For the text-containing cell, return its midpoint in [X, Y] coordinate format. 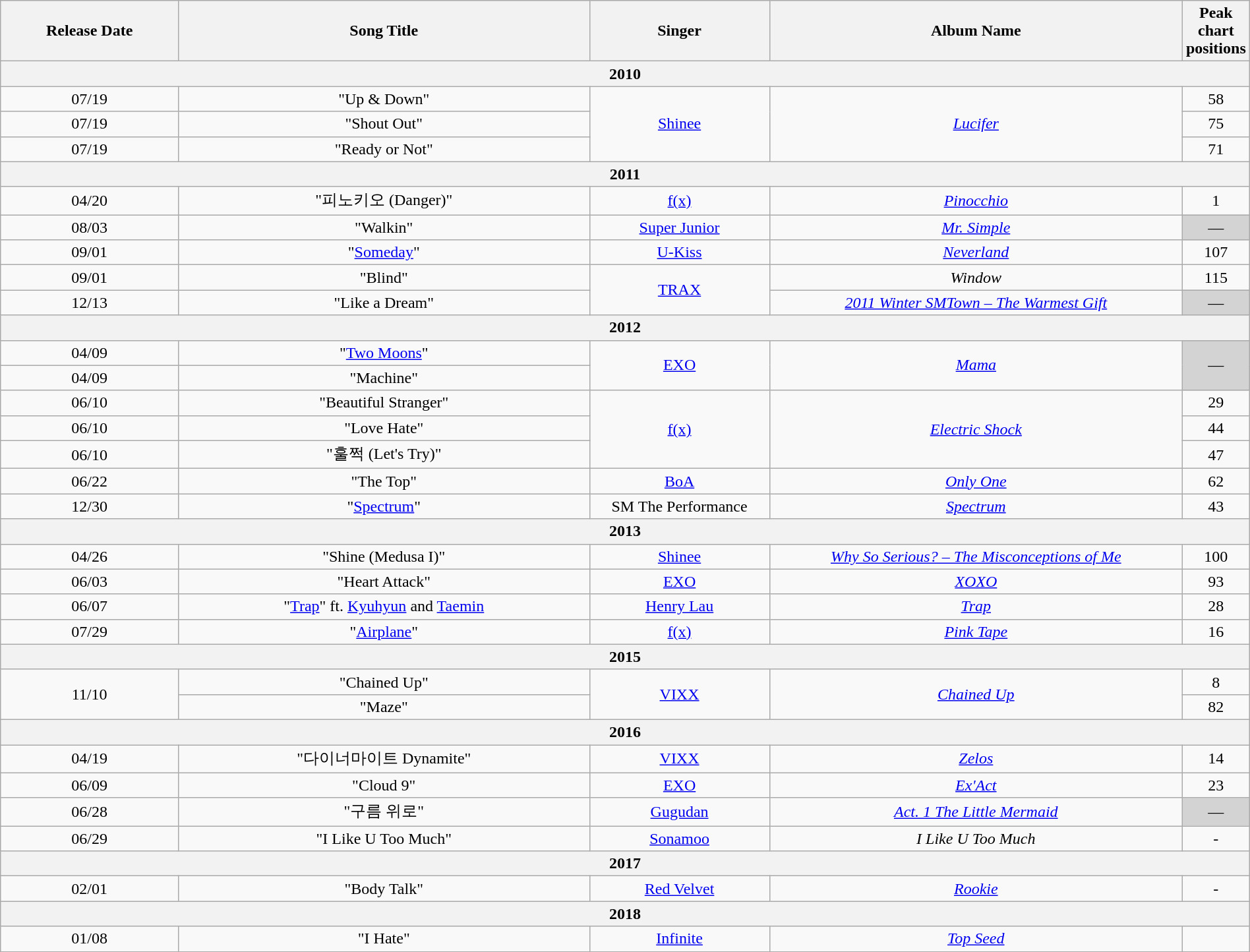
08/03 [90, 227]
"Shine (Medusa I)" [384, 556]
06/03 [90, 581]
Super Junior [679, 227]
"Beautiful Stranger" [384, 403]
2010 [625, 74]
02/01 [90, 889]
"Love Hate" [384, 428]
11/10 [90, 694]
"I Hate" [384, 939]
2011 Winter SMTown – The Warmest Gift [976, 303]
28 [1216, 607]
Window [976, 278]
107 [1216, 253]
"훌쩍 (Let's Try)" [384, 455]
"Blind" [384, 278]
"Machine" [384, 378]
BoA [679, 481]
Release Date [90, 31]
I Like U Too Much [976, 839]
Spectrum [976, 506]
Gugudan [679, 812]
Why So Serious? – The Misconceptions of Me [976, 556]
82 [1216, 707]
"Up & Down" [384, 99]
44 [1216, 428]
47 [1216, 455]
04/19 [90, 759]
Pink Tape [976, 632]
"피노키오 (Danger)" [384, 200]
Chained Up [976, 694]
12/30 [90, 506]
Neverland [976, 253]
2017 [625, 864]
62 [1216, 481]
Rookie [976, 889]
2016 [625, 732]
"Cloud 9" [384, 785]
07/29 [90, 632]
71 [1216, 149]
"다이너마이트 Dynamite" [384, 759]
100 [1216, 556]
Top Seed [976, 939]
Peak chart positions [1216, 31]
06/07 [90, 607]
8 [1216, 682]
"Spectrum" [384, 506]
Song Title [384, 31]
Mr. Simple [976, 227]
93 [1216, 581]
06/28 [90, 812]
Lucifer [976, 124]
"Ready or Not" [384, 149]
Henry Lau [679, 607]
"Walkin" [384, 227]
Mama [976, 365]
SM The Performance [679, 506]
43 [1216, 506]
06/09 [90, 785]
Ex'Act [976, 785]
2013 [625, 531]
"Body Talk" [384, 889]
"Heart Attack" [384, 581]
Singer [679, 31]
Sonamoo [679, 839]
"Two Moons" [384, 353]
"Trap" ft. Kyuhyun and Taemin [384, 607]
Only One [976, 481]
Pinocchio [976, 200]
"The Top" [384, 481]
XOXO [976, 581]
"Shout Out" [384, 124]
75 [1216, 124]
04/26 [90, 556]
12/13 [90, 303]
Red Velvet [679, 889]
23 [1216, 785]
Infinite [679, 939]
"Chained Up" [384, 682]
115 [1216, 278]
16 [1216, 632]
14 [1216, 759]
06/29 [90, 839]
Album Name [976, 31]
"I Like U Too Much" [384, 839]
TRAX [679, 290]
U-Kiss [679, 253]
2015 [625, 657]
2012 [625, 328]
06/22 [90, 481]
"Airplane" [384, 632]
58 [1216, 99]
"구름 위로" [384, 812]
2018 [625, 914]
Electric Shock [976, 430]
01/08 [90, 939]
Act. 1 The Little Mermaid [976, 812]
04/20 [90, 200]
1 [1216, 200]
"Someday" [384, 253]
Trap [976, 607]
Zelos [976, 759]
29 [1216, 403]
2011 [625, 174]
"Maze" [384, 707]
"Like a Dream" [384, 303]
